Identify which cell holds the provided text, then report its (X, Y) central coordinate. 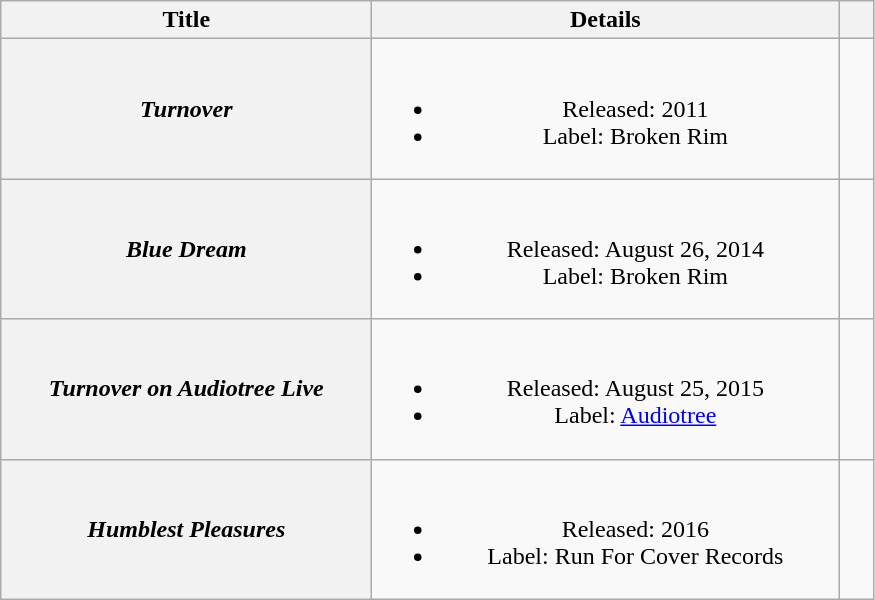
Released: August 26, 2014Label: Broken Rim (606, 249)
Humblest Pleasures (186, 529)
Title (186, 20)
Blue Dream (186, 249)
Turnover on Audiotree Live (186, 389)
Turnover (186, 109)
Released: 2016Label: Run For Cover Records (606, 529)
Released: 2011Label: Broken Rim (606, 109)
Released: August 25, 2015Label: Audiotree (606, 389)
Details (606, 20)
